Extract the [x, y] coordinate from the center of the cell holding the provided text.  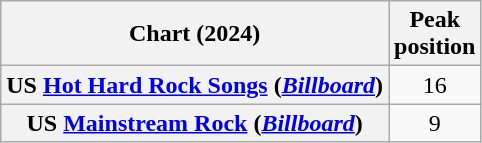
US Mainstream Rock (Billboard) [195, 123]
16 [435, 85]
Chart (2024) [195, 34]
Peakposition [435, 34]
US Hot Hard Rock Songs (Billboard) [195, 85]
9 [435, 123]
